Identify which cell holds the provided text, then report its (x, y) central coordinate. 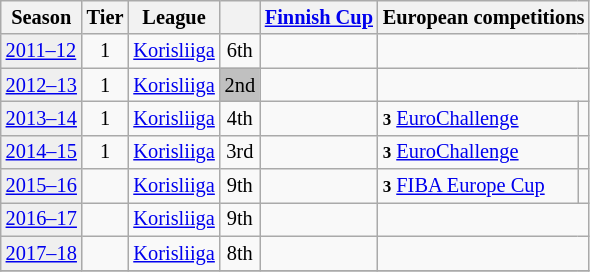
4th (240, 118)
League (174, 17)
2016–17 (42, 219)
2011–12 (42, 51)
8th (240, 253)
Finnish Cup (319, 17)
2nd (240, 85)
Tier (106, 17)
Season (42, 17)
2013–14 (42, 118)
3 FIBA Europe Cup (478, 186)
2015–16 (42, 186)
2017–18 (42, 253)
6th (240, 51)
2012–13 (42, 85)
European competitions (484, 17)
3rd (240, 152)
2014–15 (42, 152)
